Find where the given text appears and provide that cell's center as (x, y) coordinate. 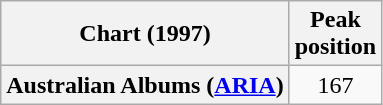
Australian Albums (ARIA) (145, 85)
Peakposition (335, 34)
167 (335, 85)
Chart (1997) (145, 34)
